Identify which cell holds the provided text, then report its [x, y] central coordinate. 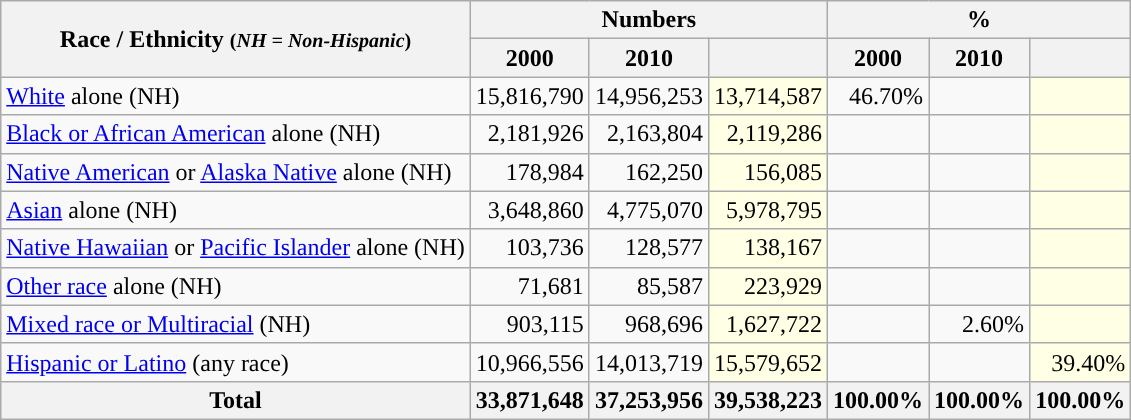
Native American or Alaska Native alone (NH) [236, 172]
15,816,790 [530, 96]
Numbers [648, 20]
Race / Ethnicity (NH = Non-Hispanic) [236, 39]
2,181,926 [530, 134]
Total [236, 400]
162,250 [648, 172]
White alone (NH) [236, 96]
Native Hawaiian or Pacific Islander alone (NH) [236, 248]
71,681 [530, 286]
33,871,648 [530, 400]
Mixed race or Multiracial (NH) [236, 324]
1,627,722 [768, 324]
Asian alone (NH) [236, 210]
37,253,956 [648, 400]
15,579,652 [768, 362]
39.40% [1080, 362]
156,085 [768, 172]
46.70% [878, 96]
128,577 [648, 248]
5,978,795 [768, 210]
2,119,286 [768, 134]
14,013,719 [648, 362]
% [978, 20]
2.60% [980, 324]
178,984 [530, 172]
903,115 [530, 324]
103,736 [530, 248]
85,587 [648, 286]
14,956,253 [648, 96]
Black or African American alone (NH) [236, 134]
3,648,860 [530, 210]
223,929 [768, 286]
968,696 [648, 324]
2,163,804 [648, 134]
Hispanic or Latino (any race) [236, 362]
13,714,587 [768, 96]
39,538,223 [768, 400]
10,966,556 [530, 362]
Other race alone (NH) [236, 286]
4,775,070 [648, 210]
138,167 [768, 248]
